Find where the given text appears and provide that cell's center as (X, Y) coordinate. 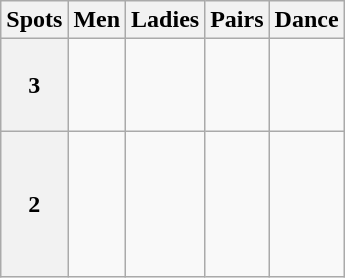
Spots (34, 20)
3 (34, 85)
Ladies (166, 20)
Pairs (237, 20)
2 (34, 204)
Men (97, 20)
Dance (306, 20)
